Pinpoint the cell where the given text exists, returning its [x, y] midpoint coordinate. 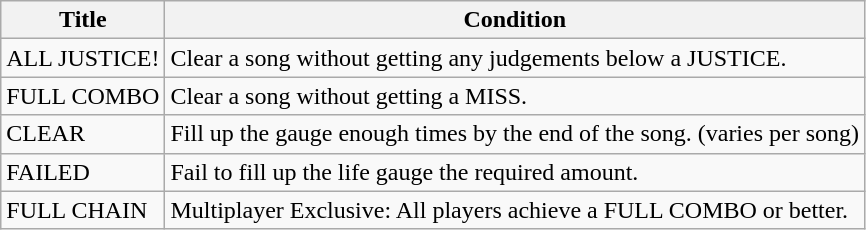
FULL COMBO [83, 96]
Multiplayer Exclusive: All players achieve a FULL COMBO or better. [515, 210]
ALL JUSTICE! [83, 58]
Fill up the gauge enough times by the end of the song. (varies per song) [515, 134]
Fail to fill up the life gauge the required amount. [515, 172]
Title [83, 20]
Clear a song without getting any judgements below a JUSTICE. [515, 58]
FULL CHAIN [83, 210]
FAILED [83, 172]
Clear a song without getting a MISS. [515, 96]
CLEAR [83, 134]
Condition [515, 20]
